Return the [x, y] coordinate for the center point of the cell that contains the specified text.  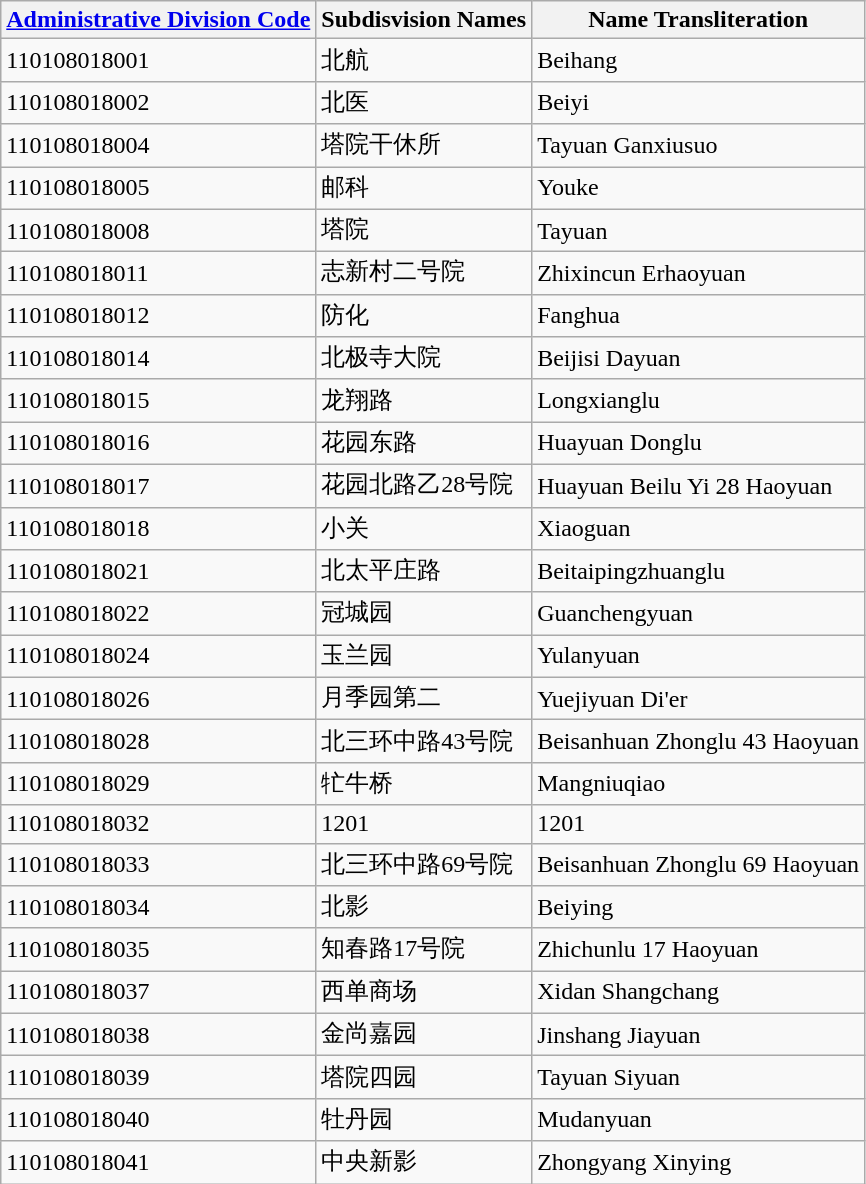
110108018016 [158, 444]
110108018034 [158, 908]
Subdisvision Names [424, 20]
Yulanyuan [698, 656]
西单商场 [424, 992]
110108018035 [158, 950]
月季园第二 [424, 698]
Mangniuqiao [698, 784]
Fanghua [698, 316]
110108018015 [158, 400]
Huayuan Donglu [698, 444]
Jinshang Jiayuan [698, 1034]
110108018001 [158, 60]
邮科 [424, 188]
Tayuan [698, 230]
塔院 [424, 230]
110108018014 [158, 358]
牡丹园 [424, 1120]
防化 [424, 316]
110108018022 [158, 614]
北极寺大院 [424, 358]
110108018040 [158, 1120]
北影 [424, 908]
Beiying [698, 908]
110108018012 [158, 316]
玉兰园 [424, 656]
110108018017 [158, 486]
Zhixincun Erhaoyuan [698, 274]
Youke [698, 188]
北太平庄路 [424, 572]
知春路17号院 [424, 950]
Name Transliteration [698, 20]
中央新影 [424, 1162]
Yuejiyuan Di'er [698, 698]
Beijisi Dayuan [698, 358]
Beisanhuan Zhonglu 69 Haoyuan [698, 864]
110108018041 [158, 1162]
塔院四园 [424, 1078]
花园北路乙28号院 [424, 486]
110108018018 [158, 528]
110108018032 [158, 824]
花园东路 [424, 444]
冠城园 [424, 614]
Mudanyuan [698, 1120]
110108018029 [158, 784]
Beiyi [698, 102]
110108018021 [158, 572]
Guanchengyuan [698, 614]
Zhongyang Xinying [698, 1162]
Beitaipingzhuanglu [698, 572]
北三环中路69号院 [424, 864]
110108018028 [158, 742]
110108018039 [158, 1078]
110108018038 [158, 1034]
Huayuan Beilu Yi 28 Haoyuan [698, 486]
北航 [424, 60]
小关 [424, 528]
北医 [424, 102]
金尚嘉园 [424, 1034]
110108018011 [158, 274]
110108018004 [158, 146]
Xiaoguan [698, 528]
牤牛桥 [424, 784]
110108018026 [158, 698]
Tayuan Siyuan [698, 1078]
Tayuan Ganxiusuo [698, 146]
Xidan Shangchang [698, 992]
110108018005 [158, 188]
Administrative Division Code [158, 20]
Zhichunlu 17 Haoyuan [698, 950]
北三环中路43号院 [424, 742]
Beihang [698, 60]
110108018033 [158, 864]
Longxianglu [698, 400]
志新村二号院 [424, 274]
塔院干休所 [424, 146]
龙翔路 [424, 400]
110108018024 [158, 656]
110108018002 [158, 102]
Beisanhuan Zhonglu 43 Haoyuan [698, 742]
110108018008 [158, 230]
110108018037 [158, 992]
